Identify which cell holds the provided text, then report its [X, Y] central coordinate. 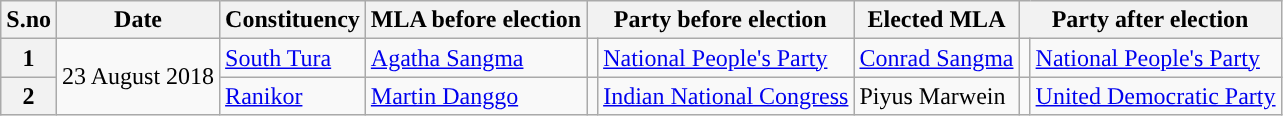
S.no [29, 20]
Agatha Sangma [476, 58]
Elected MLA [936, 20]
Ranikor [293, 96]
Party before election [720, 20]
Martin Danggo [476, 96]
Party after election [1150, 20]
United Democratic Party [1156, 96]
Constituency [293, 20]
MLA before election [476, 20]
Piyus Marwein [936, 96]
23 August 2018 [138, 77]
Date [138, 20]
1 [29, 58]
2 [29, 96]
South Tura [293, 58]
Conrad Sangma [936, 58]
Indian National Congress [726, 96]
